Search for the cell housing the specified text and yield its (x, y) center coordinate. 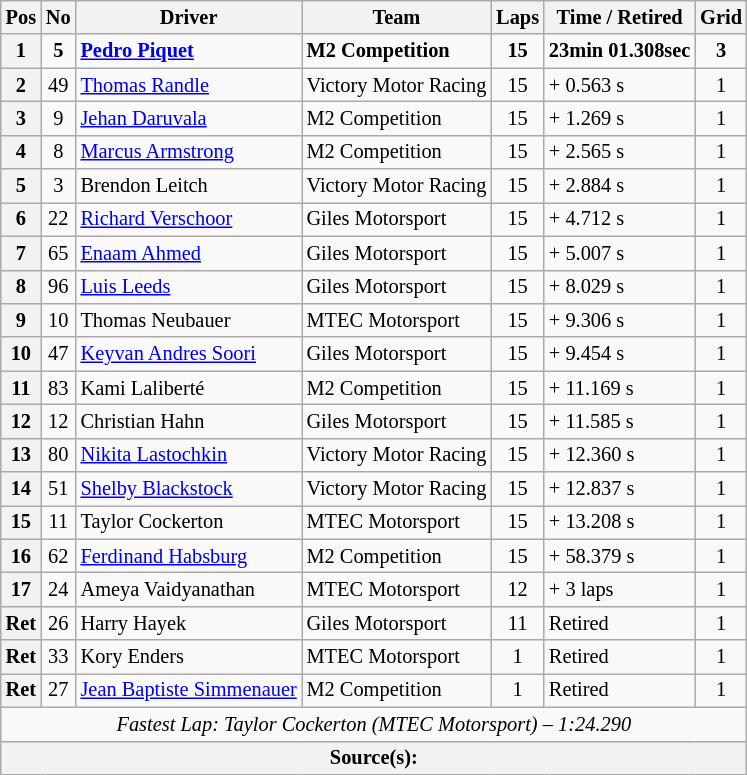
16 (21, 556)
13 (21, 455)
Ferdinand Habsburg (189, 556)
+ 3 laps (620, 589)
33 (58, 657)
Pos (21, 17)
Ameya Vaidyanathan (189, 589)
Team (397, 17)
+ 1.269 s (620, 118)
7 (21, 253)
Harry Hayek (189, 623)
+ 12.837 s (620, 489)
Pedro Piquet (189, 51)
62 (58, 556)
Keyvan Andres Soori (189, 354)
Driver (189, 17)
Jehan Daruvala (189, 118)
+ 9.454 s (620, 354)
Nikita Lastochkin (189, 455)
+ 4.712 s (620, 219)
Source(s): (374, 758)
49 (58, 85)
96 (58, 287)
Laps (518, 17)
2 (21, 85)
+ 58.379 s (620, 556)
65 (58, 253)
+ 0.563 s (620, 85)
Grid (721, 17)
Thomas Randle (189, 85)
Kory Enders (189, 657)
Thomas Neubauer (189, 320)
83 (58, 388)
14 (21, 489)
Christian Hahn (189, 421)
24 (58, 589)
47 (58, 354)
Time / Retired (620, 17)
+ 8.029 s (620, 287)
Richard Verschoor (189, 219)
+ 12.360 s (620, 455)
17 (21, 589)
Marcus Armstrong (189, 152)
Brendon Leitch (189, 186)
Shelby Blackstock (189, 489)
+ 13.208 s (620, 522)
23min 01.308sec (620, 51)
80 (58, 455)
Luis Leeds (189, 287)
51 (58, 489)
22 (58, 219)
4 (21, 152)
+ 5.007 s (620, 253)
+ 2.884 s (620, 186)
+ 11.585 s (620, 421)
No (58, 17)
+ 9.306 s (620, 320)
Fastest Lap: Taylor Cockerton (MTEC Motorsport) – 1:24.290 (374, 724)
26 (58, 623)
27 (58, 690)
6 (21, 219)
Kami Laliberté (189, 388)
Jean Baptiste Simmenauer (189, 690)
Enaam Ahmed (189, 253)
+ 11.169 s (620, 388)
Taylor Cockerton (189, 522)
+ 2.565 s (620, 152)
